For the text-containing cell, return its midpoint in (X, Y) coordinate format. 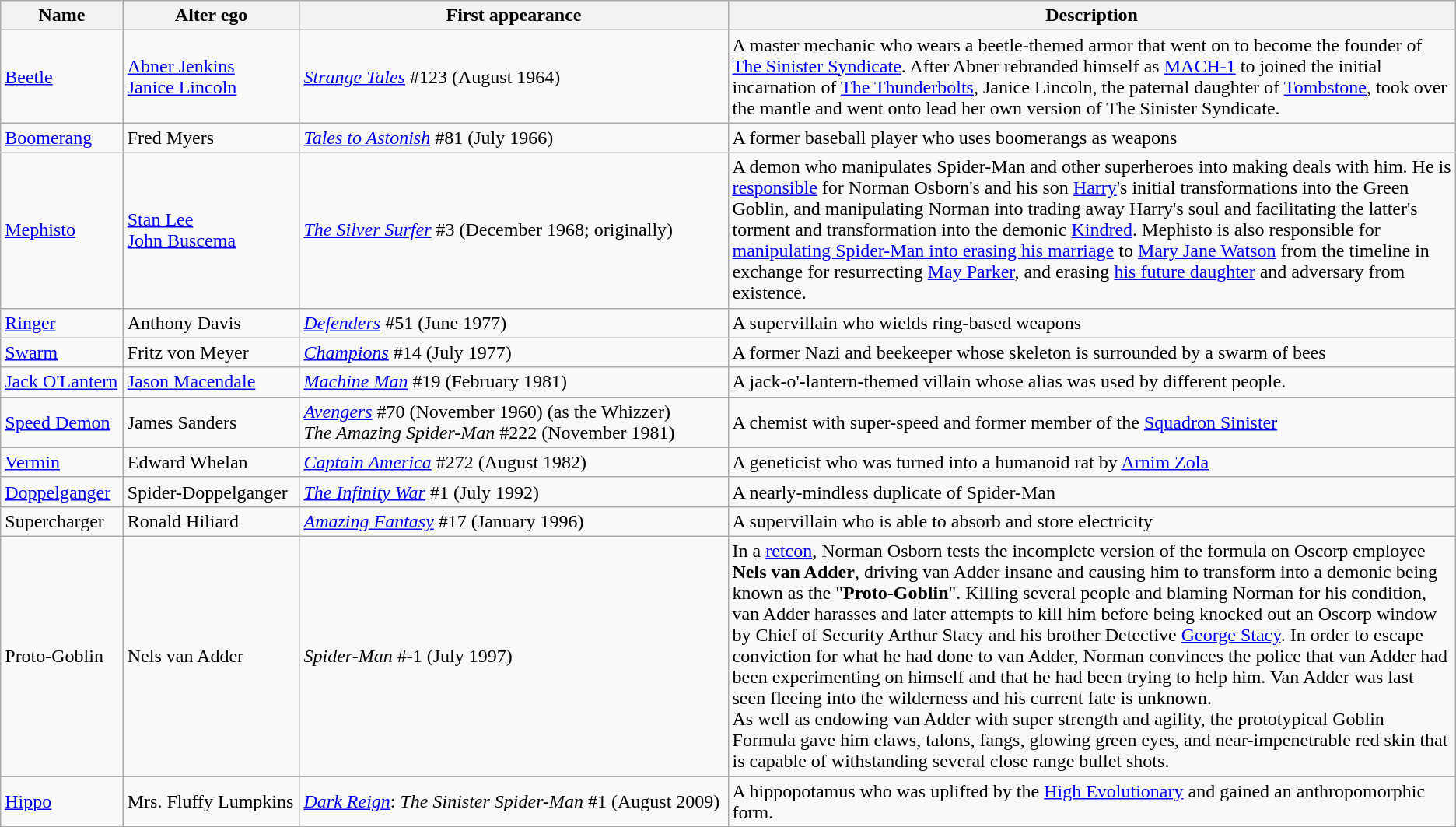
Supercharger (62, 521)
Fritz von Meyer (212, 352)
A geneticist who was turned into a humanoid rat by Arnim Zola (1092, 462)
A chemist with super-speed and former member of the Squadron Sinister (1092, 422)
A hippopotamus who was uplifted by the High Evolutionary and gained an anthropomorphic form. (1092, 801)
A jack-o'-lantern-themed villain whose alias was used by different people. (1092, 382)
Vermin (62, 462)
Doppelganger (62, 492)
Nels van Adder (212, 656)
Anthony Davis (212, 323)
Name (62, 16)
James Sanders (212, 422)
The Silver Surfer #3 (December 1968; originally) (513, 230)
Description (1092, 16)
Mrs. Fluffy Lumpkins (212, 801)
Jack O'Lantern (62, 382)
First appearance (513, 16)
Swarm (62, 352)
Stan LeeJohn Buscema (212, 230)
A supervillain who is able to absorb and store electricity (1092, 521)
Spider-Doppelganger (212, 492)
Proto-Goblin (62, 656)
Abner JenkinsJanice Lincoln (212, 76)
Champions #14 (July 1977) (513, 352)
The Infinity War #1 (July 1992) (513, 492)
A nearly-mindless duplicate of Spider-Man (1092, 492)
Alter ego (212, 16)
Hippo (62, 801)
Spider-Man #-1 (July 1997) (513, 656)
A former baseball player who uses boomerangs as weapons (1092, 138)
Speed Demon (62, 422)
Captain America #272 (August 1982) (513, 462)
Ringer (62, 323)
Ronald Hiliard (212, 521)
Beetle (62, 76)
Machine Man #19 (February 1981) (513, 382)
Avengers #70 (November 1960) (as the Whizzer)The Amazing Spider-Man #222 (November 1981) (513, 422)
Boomerang (62, 138)
Jason Macendale (212, 382)
Dark Reign: The Sinister Spider-Man #1 (August 2009) (513, 801)
Mephisto (62, 230)
Strange Tales #123 (August 1964) (513, 76)
Edward Whelan (212, 462)
A supervillain who wields ring-based weapons (1092, 323)
Amazing Fantasy #17 (January 1996) (513, 521)
Defenders #51 (June 1977) (513, 323)
Tales to Astonish #81 (July 1966) (513, 138)
A former Nazi and beekeeper whose skeleton is surrounded by a swarm of bees (1092, 352)
Fred Myers (212, 138)
